Pinpoint the cell where the given text exists, returning its [x, y] midpoint coordinate. 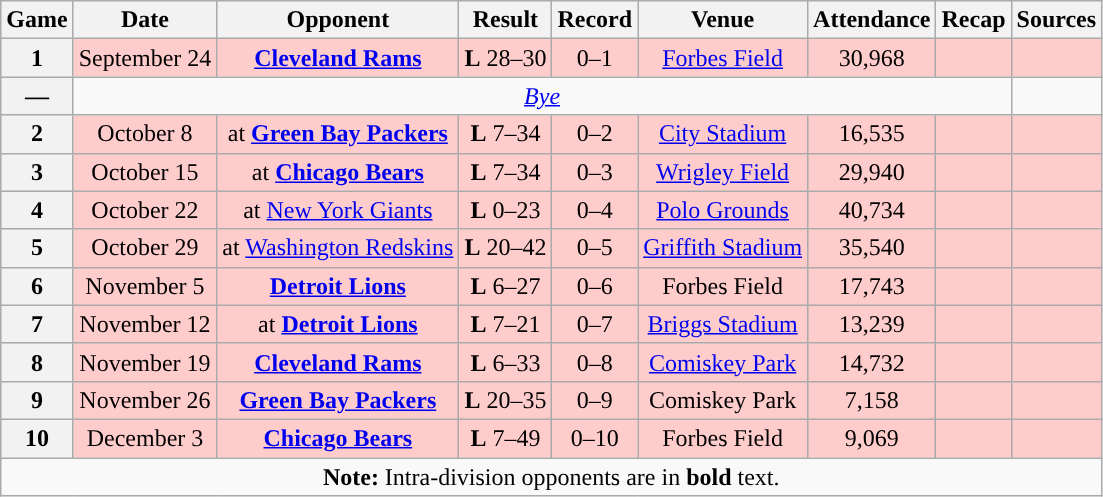
9 [37, 400]
at Green Bay Packers [338, 134]
0–8 [595, 362]
L 20–35 [506, 400]
Result [506, 20]
October 15 [145, 172]
0–3 [595, 172]
Wrigley Field [723, 172]
0–6 [595, 286]
October 8 [145, 134]
0–10 [595, 438]
City Stadium [723, 134]
Chicago Bears [338, 438]
0–5 [595, 248]
Griffith Stadium [723, 248]
Briggs Stadium [723, 324]
2 [37, 134]
1 [37, 58]
L 0–23 [506, 210]
November 19 [145, 362]
7 [37, 324]
October 29 [145, 248]
at Detroit Lions [338, 324]
Recap [974, 20]
8 [37, 362]
Note: Intra-division opponents are in bold text. [552, 477]
16,535 [872, 134]
L 28–30 [506, 58]
— [37, 96]
Game [37, 20]
Bye [542, 96]
29,940 [872, 172]
L 20–42 [506, 248]
17,743 [872, 286]
November 26 [145, 400]
Sources [1056, 20]
0–7 [595, 324]
30,968 [872, 58]
35,540 [872, 248]
5 [37, 248]
Green Bay Packers [338, 400]
November 5 [145, 286]
14,732 [872, 362]
September 24 [145, 58]
Venue [723, 20]
Attendance [872, 20]
0–9 [595, 400]
9,069 [872, 438]
L 7–49 [506, 438]
13,239 [872, 324]
December 3 [145, 438]
at Washington Redskins [338, 248]
October 22 [145, 210]
0–1 [595, 58]
0–4 [595, 210]
0–2 [595, 134]
November 12 [145, 324]
3 [37, 172]
Record [595, 20]
L 6–27 [506, 286]
at New York Giants [338, 210]
Detroit Lions [338, 286]
L 6–33 [506, 362]
6 [37, 286]
40,734 [872, 210]
Opponent [338, 20]
Polo Grounds [723, 210]
Date [145, 20]
10 [37, 438]
4 [37, 210]
at Chicago Bears [338, 172]
7,158 [872, 400]
L 7–21 [506, 324]
